Pinpoint the cell where the given text exists, returning its (x, y) midpoint coordinate. 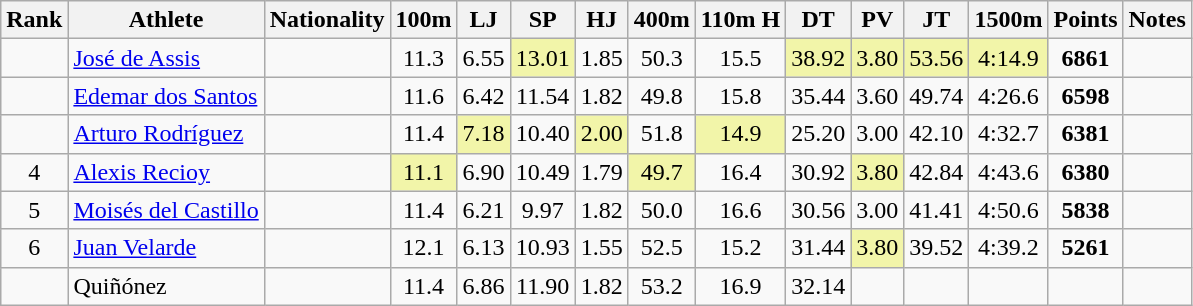
11.90 (542, 286)
6380 (1086, 172)
11.6 (424, 96)
49.8 (662, 96)
53.2 (662, 286)
1.79 (602, 172)
Rank (34, 20)
15.8 (740, 96)
5261 (1086, 248)
30.56 (818, 210)
José de Assis (166, 58)
JT (936, 20)
14.9 (740, 134)
42.10 (936, 134)
53.56 (936, 58)
LJ (484, 20)
6.86 (484, 286)
4:32.7 (1008, 134)
7.18 (484, 134)
49.7 (662, 172)
25.20 (818, 134)
12.1 (424, 248)
15.2 (740, 248)
6.21 (484, 210)
5838 (1086, 210)
6.13 (484, 248)
6.42 (484, 96)
6861 (1086, 58)
1500m (1008, 20)
Alexis Recioy (166, 172)
Arturo Rodríguez (166, 134)
6 (34, 248)
110m H (740, 20)
PV (878, 20)
Athlete (166, 20)
16.4 (740, 172)
4:14.9 (1008, 58)
30.92 (818, 172)
Nationality (327, 20)
100m (424, 20)
11.3 (424, 58)
10.40 (542, 134)
50.0 (662, 210)
4:26.6 (1008, 96)
6.55 (484, 58)
41.41 (936, 210)
Points (1086, 20)
6.90 (484, 172)
HJ (602, 20)
49.74 (936, 96)
1.85 (602, 58)
10.49 (542, 172)
9.97 (542, 210)
6381 (1086, 134)
Notes (1157, 20)
1.55 (602, 248)
32.14 (818, 286)
15.5 (740, 58)
16.6 (740, 210)
5 (34, 210)
50.3 (662, 58)
Moisés del Castillo (166, 210)
Quiñónez (166, 286)
4 (34, 172)
6598 (1086, 96)
4:43.6 (1008, 172)
11.1 (424, 172)
13.01 (542, 58)
39.52 (936, 248)
DT (818, 20)
11.54 (542, 96)
42.84 (936, 172)
51.8 (662, 134)
SP (542, 20)
16.9 (740, 286)
38.92 (818, 58)
3.60 (878, 96)
2.00 (602, 134)
4:39.2 (1008, 248)
Juan Velarde (166, 248)
52.5 (662, 248)
35.44 (818, 96)
10.93 (542, 248)
31.44 (818, 248)
4:50.6 (1008, 210)
400m (662, 20)
Edemar dos Santos (166, 96)
